Return [X, Y] of the center of cell containing provided text 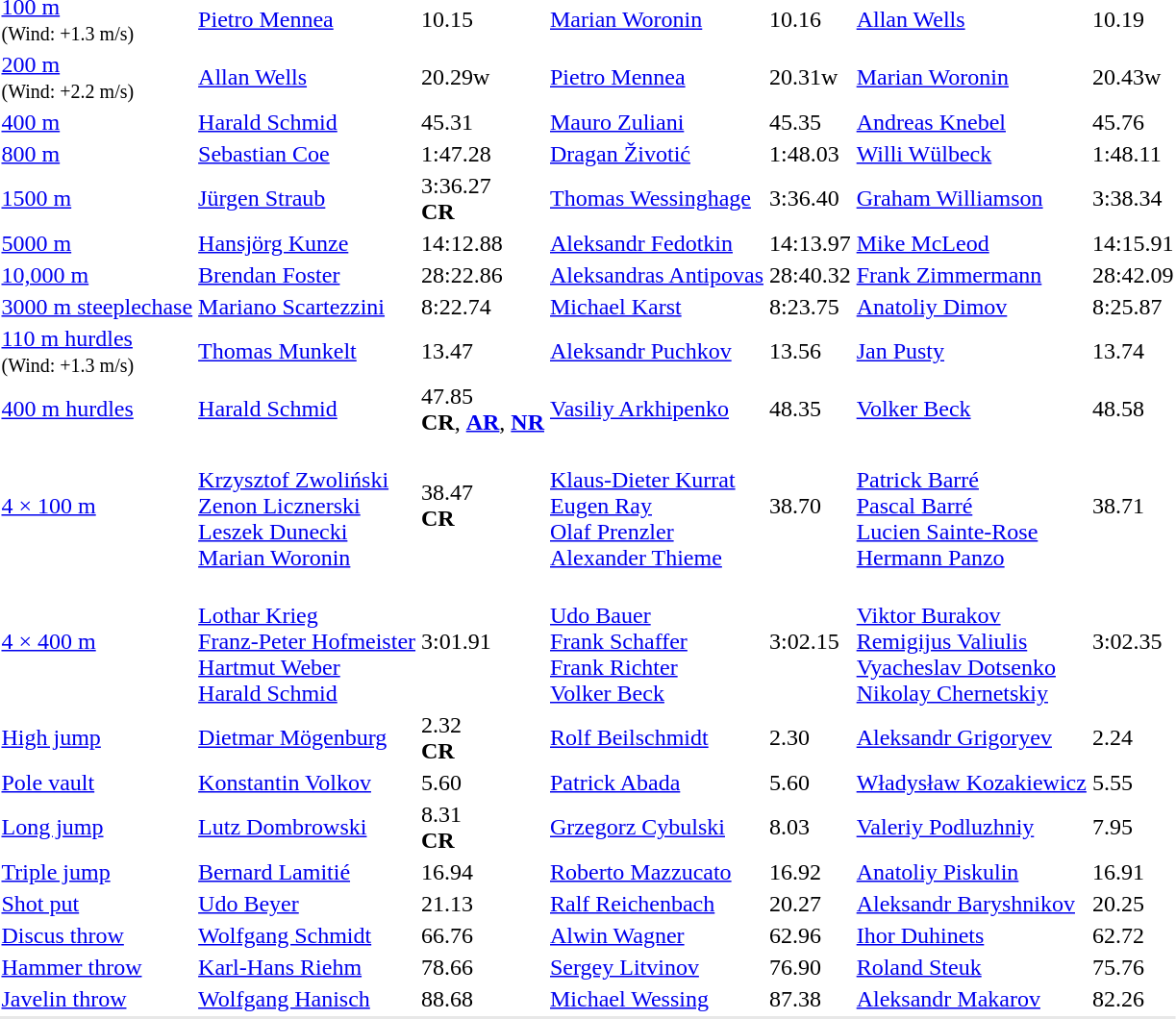
48.35 [810, 410]
Viktor BurakovRemigijus ValiulisVyacheslav DotsenkoNikolay Chernetskiy [971, 641]
Lothar KriegFranz-Peter HofmeisterHartmut WeberHarald Schmid [308, 641]
20.27 [810, 904]
Shot put [97, 904]
Konstantin Volkov [308, 783]
16.91 [1133, 872]
200 m(Wind: +2.2 m/s) [97, 77]
Udo Beyer [308, 904]
Sergey Litvinov [658, 967]
2.32CR [483, 738]
Alwin Wagner [658, 935]
16.92 [810, 872]
48.58 [1133, 410]
5.55 [1133, 783]
8:25.87 [1133, 307]
Hammer throw [97, 967]
Javelin throw [97, 999]
3:02.15 [810, 641]
Mauro Zuliani [658, 122]
Long jump [97, 827]
Ralf Reichenbach [658, 904]
3000 m steeplechase [97, 307]
Marian Woronin [971, 77]
88.68 [483, 999]
Frank Zimmermann [971, 275]
47.85CR, AR, NR [483, 410]
Thomas Munkelt [308, 352]
110 m hurdles(Wind: +1.3 m/s) [97, 352]
78.66 [483, 967]
10,000 m [97, 275]
62.72 [1133, 935]
20.25 [1133, 904]
Michael Karst [658, 307]
38.47CR [483, 506]
28:40.32 [810, 275]
45.31 [483, 122]
66.76 [483, 935]
1:47.28 [483, 154]
Discus throw [97, 935]
Anatoliy Dimov [971, 307]
Triple jump [97, 872]
Udo BauerFrank SchafferFrank RichterVolker Beck [658, 641]
45.35 [810, 122]
Władysław Kozakiewicz [971, 783]
62.96 [810, 935]
20.43w [1133, 77]
Aleksandr Fedotkin [658, 243]
Krzysztof ZwolińskiZenon LicznerskiLeszek DuneckiMarian Woronin [308, 506]
3:01.91 [483, 641]
800 m [97, 154]
400 m [97, 122]
Thomas Wessinghage [658, 198]
Volker Beck [971, 410]
Sebastian Coe [308, 154]
20.29w [483, 77]
28:22.86 [483, 275]
400 m hurdles [97, 410]
75.76 [1133, 967]
Anatoliy Piskulin [971, 872]
Brendan Foster [308, 275]
21.13 [483, 904]
Roberto Mazzucato [658, 872]
16.94 [483, 872]
Allan Wells [308, 77]
Roland Steuk [971, 967]
2.30 [810, 738]
13.74 [1133, 352]
Willi Wülbeck [971, 154]
1:48.11 [1133, 154]
82.26 [1133, 999]
Graham Williamson [971, 198]
87.38 [810, 999]
38.70 [810, 506]
Aleksandr Makarov [971, 999]
8:22.74 [483, 307]
Vasiliy Arkhipenko [658, 410]
28:42.09 [1133, 275]
Grzegorz Cybulski [658, 827]
3:36.40 [810, 198]
3:38.34 [1133, 198]
4 × 400 m [97, 641]
Mike McLeod [971, 243]
8:23.75 [810, 307]
5000 m [97, 243]
8.03 [810, 827]
Rolf Beilschmidt [658, 738]
Dietmar Mögenburg [308, 738]
Jan Pusty [971, 352]
Karl-Hans Riehm [308, 967]
14:13.97 [810, 243]
Michael Wessing [658, 999]
3:36.27CR [483, 198]
76.90 [810, 967]
45.76 [1133, 122]
Hansjörg Kunze [308, 243]
Aleksandr Puchkov [658, 352]
14:12.88 [483, 243]
2.24 [1133, 738]
38.71 [1133, 506]
7.95 [1133, 827]
4 × 100 m [97, 506]
Ihor Duhinets [971, 935]
Patrick Abada [658, 783]
Patrick BarréPascal BarréLucien Sainte-RoseHermann Panzo [971, 506]
8.31CR [483, 827]
Jürgen Straub [308, 198]
Klaus-Dieter KurratEugen RayOlaf PrenzlerAlexander Thieme [658, 506]
13.56 [810, 352]
Wolfgang Schmidt [308, 935]
Aleksandr Baryshnikov [971, 904]
3:02.35 [1133, 641]
Valeriy Podluzhniy [971, 827]
20.31w [810, 77]
Pole vault [97, 783]
High jump [97, 738]
Pietro Mennea [658, 77]
1500 m [97, 198]
Lutz Dombrowski [308, 827]
14:15.91 [1133, 243]
1:48.03 [810, 154]
Aleksandras Antipovas [658, 275]
Wolfgang Hanisch [308, 999]
Bernard Lamitié [308, 872]
Dragan Životić [658, 154]
Mariano Scartezzini [308, 307]
13.47 [483, 352]
Andreas Knebel [971, 122]
Aleksandr Grigoryev [971, 738]
